Scan for the cell matching the given text and deliver its [X, Y] coordinate at center. 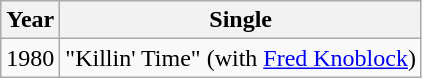
1980 [30, 58]
Single [241, 20]
"Killin' Time" (with Fred Knoblock) [241, 58]
Year [30, 20]
